Locate the cell with the specified text and output its (x, y) center coordinate. 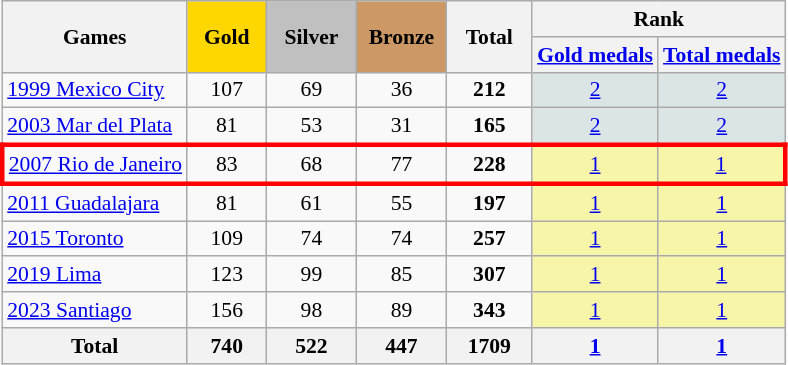
Rank (658, 19)
109 (226, 239)
68 (311, 164)
36 (401, 90)
257 (489, 239)
447 (401, 346)
77 (401, 164)
1709 (489, 346)
740 (226, 346)
Silver (311, 36)
2015 Toronto (94, 239)
83 (226, 164)
522 (311, 346)
2007 Rio de Janeiro (94, 164)
156 (226, 310)
Gold (226, 36)
212 (489, 90)
Bronze (401, 36)
1999 Mexico City (94, 90)
31 (401, 126)
Gold medals (595, 55)
307 (489, 275)
55 (401, 202)
165 (489, 126)
69 (311, 90)
2003 Mar del Plata (94, 126)
Total medals (722, 55)
98 (311, 310)
343 (489, 310)
2019 Lima (94, 275)
2011 Guadalajara (94, 202)
89 (401, 310)
107 (226, 90)
228 (489, 164)
53 (311, 126)
123 (226, 275)
2023 Santiago (94, 310)
197 (489, 202)
Games (94, 36)
61 (311, 202)
99 (311, 275)
85 (401, 275)
